Return the (x, y) coordinate for the center point of the cell that contains the specified text.  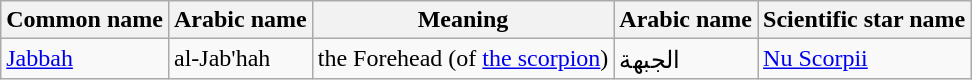
Scientific star name (864, 20)
al-Jab'hah (240, 59)
Jabbah (85, 59)
Meaning (463, 20)
الجبهة (686, 59)
Common name (85, 20)
Nu Scorpii (864, 59)
the Forehead (of the scorpion) (463, 59)
